Locate the cell with the specified text and output its (x, y) center coordinate. 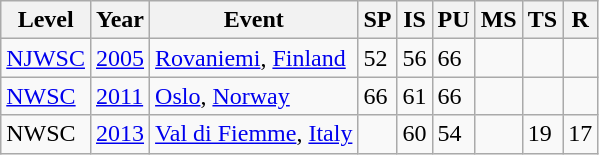
NJWSC (46, 58)
Rovaniemi, Finland (254, 58)
Oslo, Norway (254, 96)
MS (498, 20)
Level (46, 20)
TS (542, 20)
54 (454, 134)
56 (414, 58)
17 (580, 134)
IS (414, 20)
2011 (120, 96)
2005 (120, 58)
R (580, 20)
52 (378, 58)
Val di Fiemme, Italy (254, 134)
60 (414, 134)
Event (254, 20)
Year (120, 20)
2013 (120, 134)
61 (414, 96)
PU (454, 20)
SP (378, 20)
19 (542, 134)
